Provide the (x, y) coordinate of the cell's center where the given text is located.  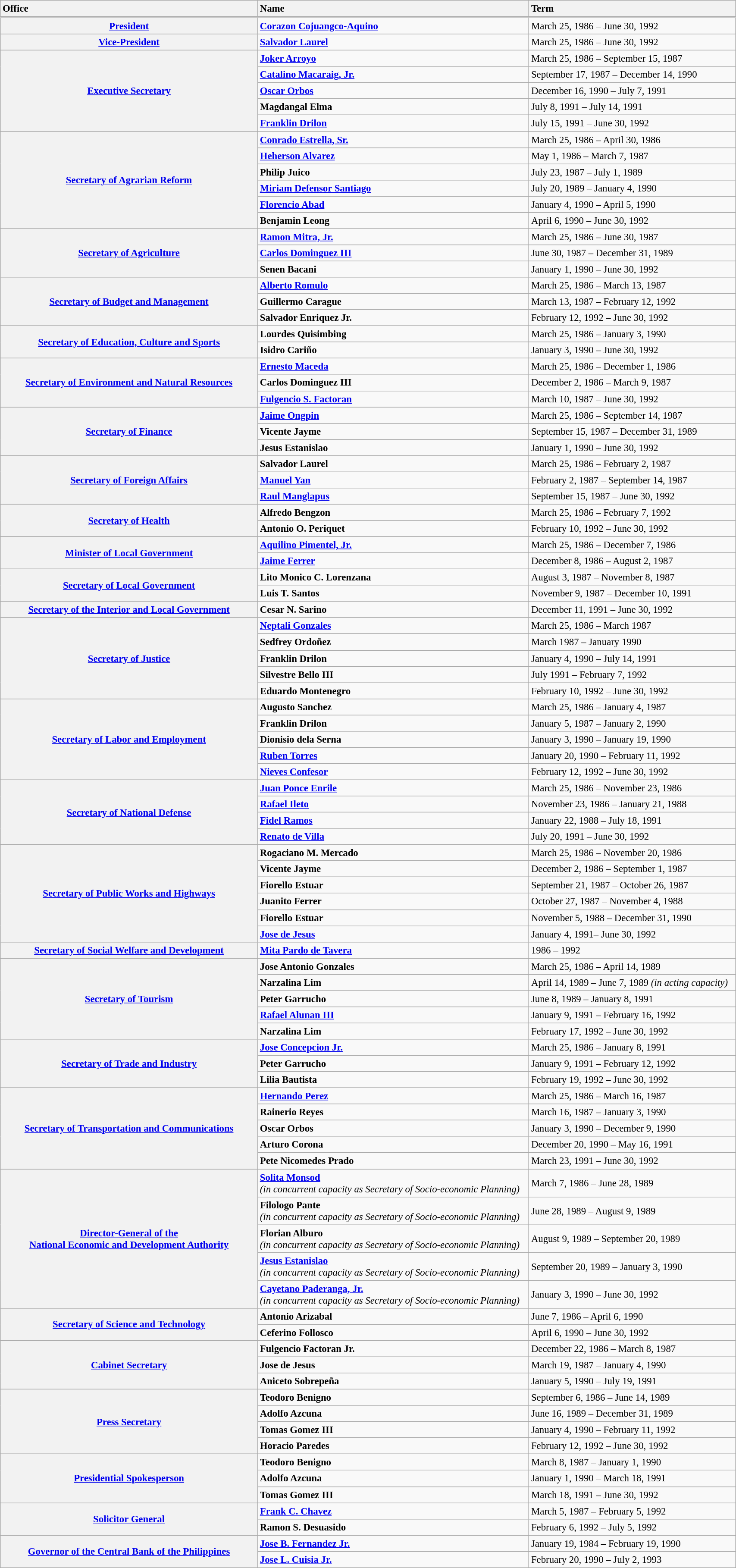
February 17, 1992 – June 30, 1992 (632, 1031)
December 11, 1991 – June 30, 1992 (632, 610)
January 9, 1991 – February 12, 1992 (632, 1064)
February 20, 1990 – July 2, 1993 (632, 1560)
January 5, 1990 – July 19, 1991 (632, 1381)
Jose L. Cuisia Jr. (393, 1560)
March 25, 1986 – February 2, 1987 (632, 464)
Horacio Paredes (393, 1446)
January 22, 1988 – July 18, 1991 (632, 821)
July 20, 1989 – January 4, 1990 (632, 188)
Dionisio dela Serna (393, 740)
Secretary of Agrarian Reform (129, 180)
Senen Bacani (393, 269)
Secretary of Environment and Natural Resources (129, 383)
March 7, 1986 – June 28, 1989 (632, 1183)
December 16, 1990 – July 7, 1991 (632, 91)
Secretary of Finance (129, 431)
Aniceto Sobrepeña (393, 1381)
April 14, 1989 – June 7, 1989 (in acting capacity) (632, 983)
January 4, 1990 – April 5, 1990 (632, 204)
Fulgencio Factoran Jr. (393, 1349)
Fulgencio S. Factoran (393, 399)
November 23, 1986 – January 21, 1988 (632, 804)
Jose Concepcion Jr. (393, 1047)
June 8, 1989 – January 8, 1991 (632, 999)
March 13, 1987 – February 12, 1992 (632, 302)
August 9, 1989 – September 20, 1989 (632, 1239)
September 6, 1986 – June 14, 1989 (632, 1398)
Magdangal Elma (393, 107)
June 16, 1989 – December 31, 1989 (632, 1414)
Raul Manglapus (393, 496)
Guillermo Carague (393, 302)
Benjamin Leong (393, 221)
Hernando Perez (393, 1096)
Jose B. Fernandez Jr. (393, 1543)
December 2, 1986 – September 1, 1987 (632, 869)
March 25, 1986 – February 7, 1992 (632, 512)
Aquilino Pimentel, Jr. (393, 545)
Renato de Villa (393, 837)
Minister of Local Government (129, 553)
Salvador Enriquez Jr. (393, 318)
May 1, 1986 – March 7, 1987 (632, 156)
March 25, 1986 – April 30, 1986 (632, 140)
Rainerio Reyes (393, 1112)
Alberto Romulo (393, 285)
Solicitor General (129, 1519)
January 3, 1990 – December 9, 1990 (632, 1129)
March 23, 1991 – June 30, 1992 (632, 1161)
March 25, 1986 – April 14, 1989 (632, 966)
Ruben Torres (393, 756)
Term (632, 9)
March 25, 1986 – March 13, 1987 (632, 285)
July 1991 – February 7, 1992 (632, 674)
Director-General of theNational Economic and Development Authority (129, 1239)
March 25, 1986 – January 8, 1991 (632, 1047)
August 3, 1987 – November 8, 1987 (632, 577)
January 4, 1990 – February 11, 1992 (632, 1430)
Lilia Bautista (393, 1080)
Augusto Sanchez (393, 707)
Ramon Mitra, Jr. (393, 237)
September 15, 1987 – June 30, 1992 (632, 496)
Antonio Arizabal (393, 1317)
Silvestre Bello III (393, 674)
February 19, 1992 – June 30, 1992 (632, 1080)
Filologo Pante(in concurrent capacity as Secretary of Socio-economic Planning) (393, 1211)
September 20, 1989 – January 3, 1990 (632, 1266)
January 4, 1991– June 30, 1992 (632, 934)
Rafael Alunan III (393, 1015)
Juan Ponce Enrile (393, 788)
March 25, 1986 – September 14, 1987 (632, 415)
Executive Secretary (129, 91)
Cesar N. Sarino (393, 610)
June 7, 1986 – April 6, 1990 (632, 1317)
January 5, 1987 – January 2, 1990 (632, 723)
June 30, 1987 – December 31, 1989 (632, 253)
Office (129, 9)
March 5, 1987 – February 5, 1992 (632, 1511)
March 25, 1986 – September 15, 1987 (632, 59)
March 16, 1987 – January 3, 1990 (632, 1112)
March 25, 1986 – March 16, 1987 (632, 1096)
January 19, 1984 – February 19, 1990 (632, 1543)
Secretary of Tourism (129, 999)
March 25, 1986 – November 20, 1986 (632, 853)
Secretary of Trade and Industry (129, 1063)
Luis T. Santos (393, 593)
Alfredo Bengzon (393, 512)
Lourdes Quisimbing (393, 334)
March 25, 1986 – January 4, 1987 (632, 707)
Arturo Corona (393, 1145)
Secretary of Foreign Affairs (129, 480)
March 25, 1986 – December 7, 1986 (632, 545)
Ernesto Maceda (393, 367)
Catalino Macaraig, Jr. (393, 75)
October 27, 1987 – November 4, 1988 (632, 902)
Conrado Estrella, Sr. (393, 140)
Manuel Yan (393, 480)
Secretary of Justice (129, 658)
March 25, 1986 – January 3, 1990 (632, 334)
Secretary of Education, Culture and Sports (129, 342)
Secretary of Public Works and Highways (129, 894)
Secretary of Local Government (129, 586)
Rafael Ileto (393, 804)
September 21, 1987 – October 26, 1987 (632, 885)
Secretary of Health (129, 520)
January 4, 1990 – July 14, 1991 (632, 659)
December 22, 1986 – March 8, 1987 (632, 1349)
Florencio Abad (393, 204)
Secretary of National Defense (129, 812)
Florian Alburo(in concurrent capacity as Secretary of Socio-economic Planning) (393, 1239)
Secretary of Labor and Employment (129, 739)
January 3, 1990 – January 19, 1990 (632, 740)
Sedfrey Ordoñez (393, 642)
Fidel Ramos (393, 821)
March 25, 1986 – December 1, 1986 (632, 367)
Frank C. Chavez (393, 1511)
July 20, 1991 – June 30, 1992 (632, 837)
January 1, 1990 – March 18, 1991 (632, 1479)
Press Secretary (129, 1422)
Presidential Spokesperson (129, 1478)
Name (393, 9)
March 25, 1986 – November 23, 1986 (632, 788)
March 25, 1986 – March 1987 (632, 626)
Jose Antonio Gonzales (393, 966)
Isidro Cariño (393, 350)
Corazon Cojuangco-Aquino (393, 26)
Pete Nicomedes Prado (393, 1161)
March 1987 – January 1990 (632, 642)
Ramon S. Desuasido (393, 1527)
Philip Juico (393, 172)
July 15, 1991 – June 30, 1992 (632, 123)
June 28, 1989 – August 9, 1989 (632, 1211)
Rogaciano M. Mercado (393, 853)
Miriam Defensor Santiago (393, 188)
Secretary of Agriculture (129, 253)
Secretary of Social Welfare and Development (129, 950)
Secretary of Transportation and Communications (129, 1129)
September 17, 1987 – December 14, 1990 (632, 75)
November 5, 1988 – December 31, 1990 (632, 918)
Solita Monsod(in concurrent capacity as Secretary of Socio-economic Planning) (393, 1183)
March 18, 1991 – June 30, 1992 (632, 1495)
1986 – 1992 (632, 950)
Secretary of the Interior and Local Government (129, 610)
March 8, 1987 – January 1, 1990 (632, 1462)
January 9, 1991 – February 16, 1992 (632, 1015)
Jaime Ongpin (393, 415)
January 20, 1990 – February 11, 1992 (632, 756)
July 23, 1987 – July 1, 1989 (632, 172)
Jaime Ferrer (393, 561)
Governor of the Central Bank of the Philippines (129, 1552)
July 8, 1991 – July 14, 1991 (632, 107)
March 10, 1987 – June 30, 1992 (632, 399)
September 15, 1987 – December 31, 1989 (632, 431)
Nieves Confesor (393, 772)
February 6, 1992 – July 5, 1992 (632, 1527)
Jesus Estanislao (393, 448)
Heherson Alvarez (393, 156)
December 20, 1990 – May 16, 1991 (632, 1145)
Secretary of Budget and Management (129, 302)
February 2, 1987 – September 14, 1987 (632, 480)
Ceferino Follosco (393, 1333)
Vice-President (129, 42)
Joker Arroyo (393, 59)
March 19, 1987 – January 4, 1990 (632, 1365)
December 2, 1986 – March 9, 1987 (632, 383)
Juanito Ferrer (393, 902)
December 8, 1986 – August 2, 1987 (632, 561)
Secretary of Science and Technology (129, 1325)
President (129, 26)
Mita Pardo de Tavera (393, 950)
Neptali Gonzales (393, 626)
Jesus Estanislao(in concurrent capacity as Secretary of Socio-economic Planning) (393, 1266)
Lito Monico C. Lorenzana (393, 577)
March 25, 1986 – June 30, 1987 (632, 237)
Cayetano Paderanga, Jr.(in concurrent capacity as Secretary of Socio-economic Planning) (393, 1295)
Cabinet Secretary (129, 1365)
Antonio O. Periquet (393, 529)
November 9, 1987 – December 10, 1991 (632, 593)
Eduardo Montenegro (393, 691)
